From the cell containing the given text, extract its center point as (x, y) coordinate. 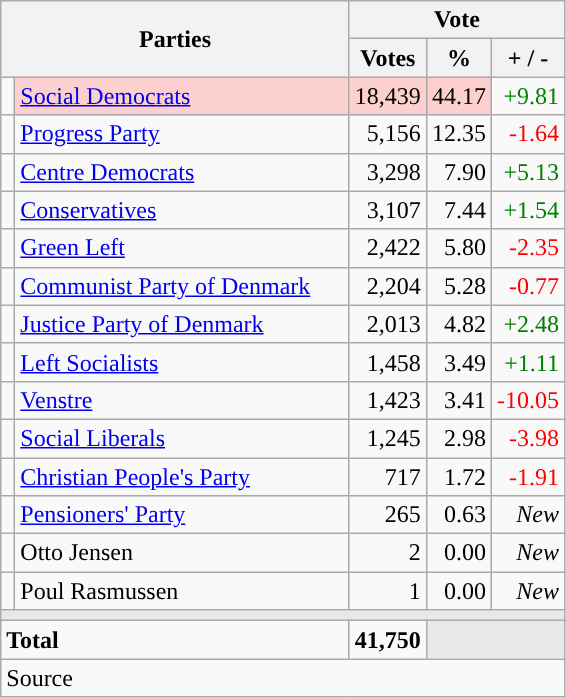
5.80 (458, 248)
Progress Party (182, 134)
-1.64 (528, 134)
Left Socialists (182, 362)
Justice Party of Denmark (182, 324)
% (458, 58)
41,750 (388, 640)
717 (388, 477)
Centre Democrats (182, 172)
1 (388, 591)
-1.91 (528, 477)
4.82 (458, 324)
Green Left (182, 248)
Source (283, 678)
Total (176, 640)
Venstre (182, 400)
Social Democrats (182, 96)
2,204 (388, 286)
2,422 (388, 248)
0.63 (458, 515)
7.90 (458, 172)
+1.54 (528, 210)
Parties (176, 39)
3.49 (458, 362)
Christian People's Party (182, 477)
-3.98 (528, 438)
Votes (388, 58)
12.35 (458, 134)
265 (388, 515)
Pensioners' Party (182, 515)
+5.13 (528, 172)
7.44 (458, 210)
-2.35 (528, 248)
1,245 (388, 438)
3,107 (388, 210)
1,458 (388, 362)
+9.81 (528, 96)
Vote (456, 20)
Conservatives (182, 210)
1,423 (388, 400)
+2.48 (528, 324)
3,298 (388, 172)
5,156 (388, 134)
-0.77 (528, 286)
3.41 (458, 400)
18,439 (388, 96)
2 (388, 553)
44.17 (458, 96)
Poul Rasmussen (182, 591)
+ / - (528, 58)
1.72 (458, 477)
-10.05 (528, 400)
Communist Party of Denmark (182, 286)
2.98 (458, 438)
+1.11 (528, 362)
5.28 (458, 286)
Social Liberals (182, 438)
Otto Jensen (182, 553)
2,013 (388, 324)
